Determine the (X, Y) coordinate at the center of the cell enclosing the given text.  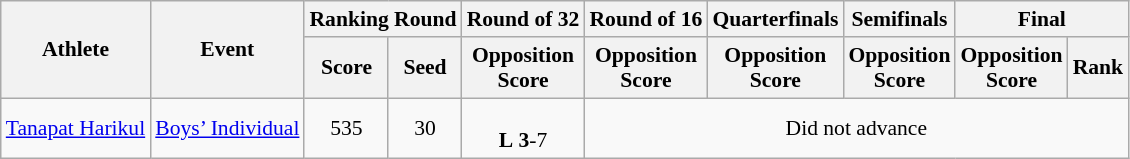
Round of 32 (524, 19)
Seed (424, 68)
Round of 16 (646, 19)
Rank (1098, 68)
Athlete (76, 50)
Did not advance (856, 128)
Ranking Round (382, 19)
30 (424, 128)
535 (346, 128)
Tanapat Harikul (76, 128)
Quarterfinals (775, 19)
Score (346, 68)
Semifinals (899, 19)
Final (1042, 19)
Boys’ Individual (227, 128)
Event (227, 50)
L 3-7 (524, 128)
